Identify which cell holds the provided text, then report its [X, Y] central coordinate. 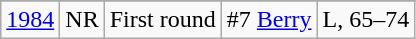
NR [82, 20]
L, 65–74 [366, 20]
First round [162, 20]
1984 [30, 20]
#7 Berry [269, 20]
